Return the (X, Y) coordinate for the center point of the cell that contains the specified text.  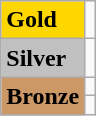
Gold (43, 20)
Silver (43, 58)
Bronze (43, 96)
